Capture the cell that displays the provided text and extract its (x, y) central coordinate. 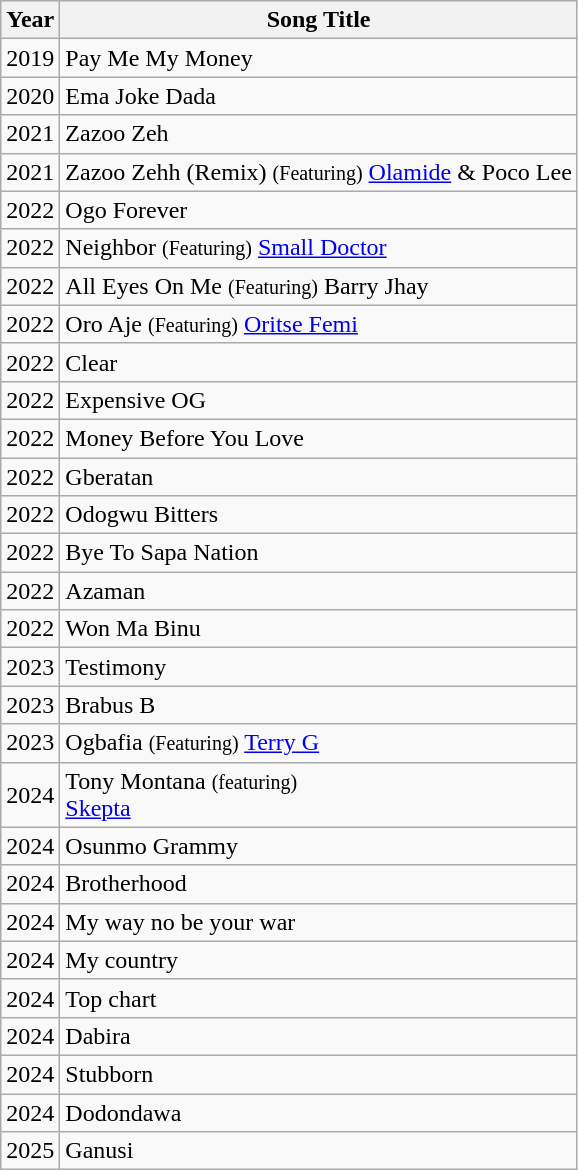
Osunmo Grammy (319, 846)
2025 (30, 1151)
Money Before You Love (319, 438)
Ogo Forever (319, 210)
Ganusi (319, 1151)
Dabira (319, 1036)
2019 (30, 58)
Ema Joke Dada (319, 96)
Oro Aje (Featuring) Oritse Femi (319, 324)
Dodondawa (319, 1113)
2020 (30, 96)
Brabus B (319, 705)
Tony Montana (featuring)Skepta (319, 794)
All Eyes On Me (Featuring) Barry Jhay (319, 286)
Brotherhood (319, 884)
Song Title (319, 20)
Testimony (319, 667)
Expensive OG (319, 400)
My way no be your war (319, 922)
Zazoo Zehh (Remix) (Featuring) Olamide & Poco Lee (319, 172)
Top chart (319, 998)
Ogbafia (Featuring) Terry G (319, 743)
Clear (319, 362)
Neighbor (Featuring) Small Doctor (319, 248)
Stubborn (319, 1074)
Year (30, 20)
My country (319, 960)
Bye To Sapa Nation (319, 553)
Won Ma Binu (319, 629)
Odogwu Bitters (319, 515)
Gberatan (319, 477)
Azaman (319, 591)
Zazoo Zeh (319, 134)
Pay Me My Money (319, 58)
